Detect which cell encompasses the target text, then output its (x, y) center coordinate. 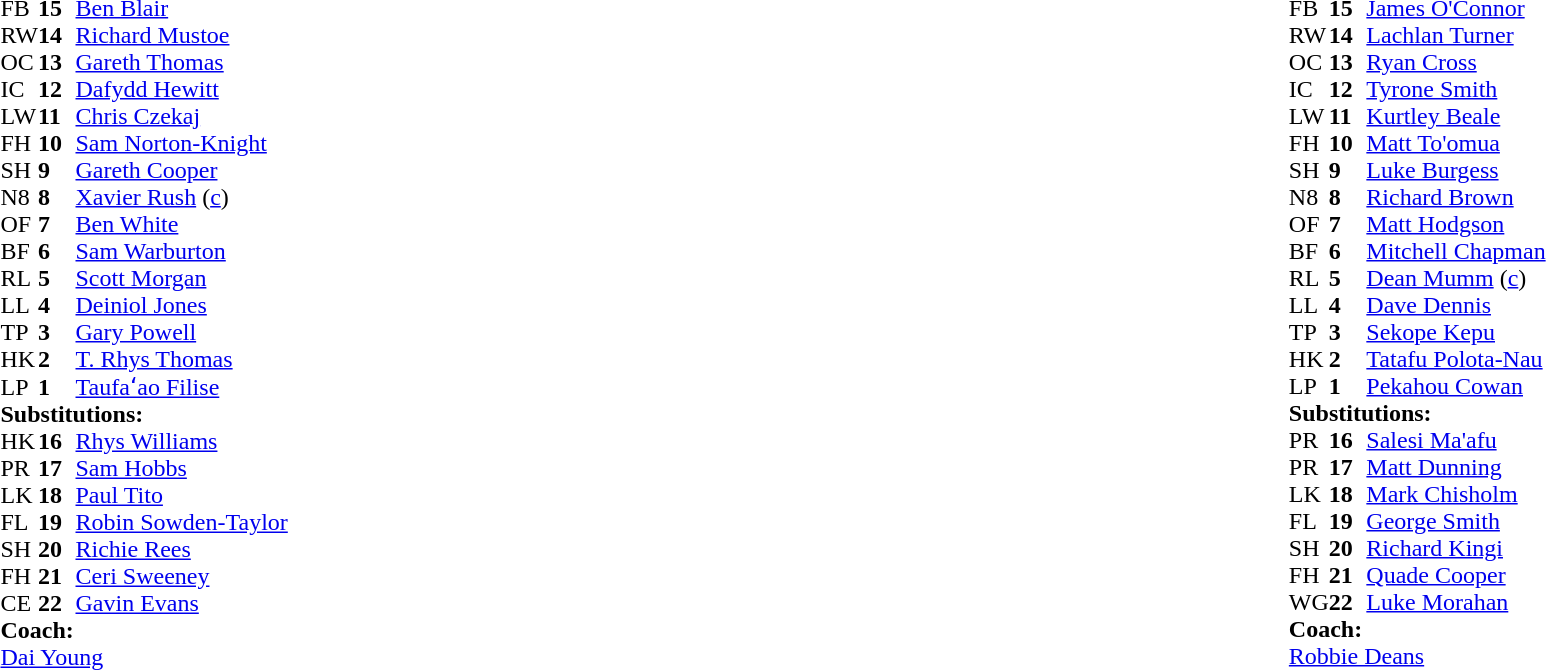
Robbie Deans (1418, 656)
Dave Dennis (1456, 306)
Rhys Williams (182, 442)
Salesi Ma'afu (1456, 440)
Gareth Cooper (182, 170)
Mark Chisholm (1456, 494)
Richard Kingi (1456, 548)
George Smith (1456, 522)
Xavier Rush (c) (182, 198)
Matt Hodgson (1456, 224)
Sekope Kepu (1456, 332)
Luke Burgess (1456, 170)
Scott Morgan (182, 278)
Matt Dunning (1456, 468)
Dafydd Hewitt (182, 90)
Kurtley Beale (1456, 116)
Gareth Thomas (182, 62)
Ceri Sweeney (182, 576)
Robin Sowden-Taylor (182, 522)
Gary Powell (182, 332)
Quade Cooper (1456, 576)
Pekahou Cowan (1456, 386)
Gavin Evans (182, 604)
T. Rhys Thomas (182, 360)
Deiniol Jones (182, 306)
Ben White (182, 224)
Ryan Cross (1456, 62)
Luke Morahan (1456, 602)
Tyrone Smith (1456, 90)
Richie Rees (182, 550)
Tatafu Polota-Nau (1456, 360)
Richard Brown (1456, 198)
Richard Mustoe (182, 36)
CE (19, 604)
Lachlan Turner (1456, 36)
Mitchell Chapman (1456, 252)
Paul Tito (182, 496)
Sam Hobbs (182, 468)
Matt To'omua (1456, 144)
Chris Czekaj (182, 116)
Dean Mumm (c) (1456, 278)
Sam Norton-Knight (182, 144)
Sam Warburton (182, 252)
Taufaʻao Filise (182, 386)
WG (1309, 602)
